Capture the cell that displays the provided text and extract its [x, y] central coordinate. 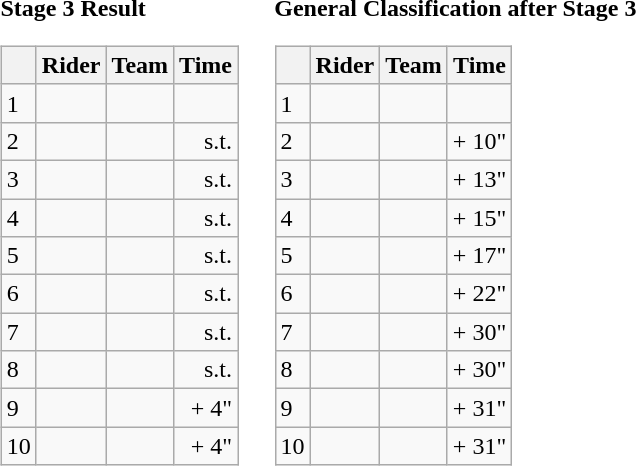
+ 17" [479, 256]
+ 22" [479, 294]
+ 15" [479, 217]
+ 10" [479, 141]
+ 13" [479, 179]
